Scan for the cell matching the given text and deliver its (X, Y) coordinate at center. 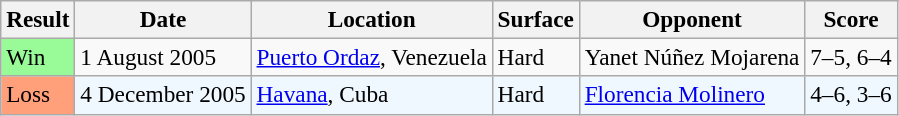
7–5, 6–4 (851, 57)
Location (372, 19)
Surface (536, 19)
Yanet Núñez Mojarena (692, 57)
Puerto Ordaz, Venezuela (372, 57)
1 August 2005 (163, 57)
4–6, 3–6 (851, 95)
Opponent (692, 19)
Loss (38, 95)
Havana, Cuba (372, 95)
Win (38, 57)
Florencia Molinero (692, 95)
Score (851, 19)
Date (163, 19)
Result (38, 19)
4 December 2005 (163, 95)
